Detect which cell encompasses the target text, then output its [x, y] center coordinate. 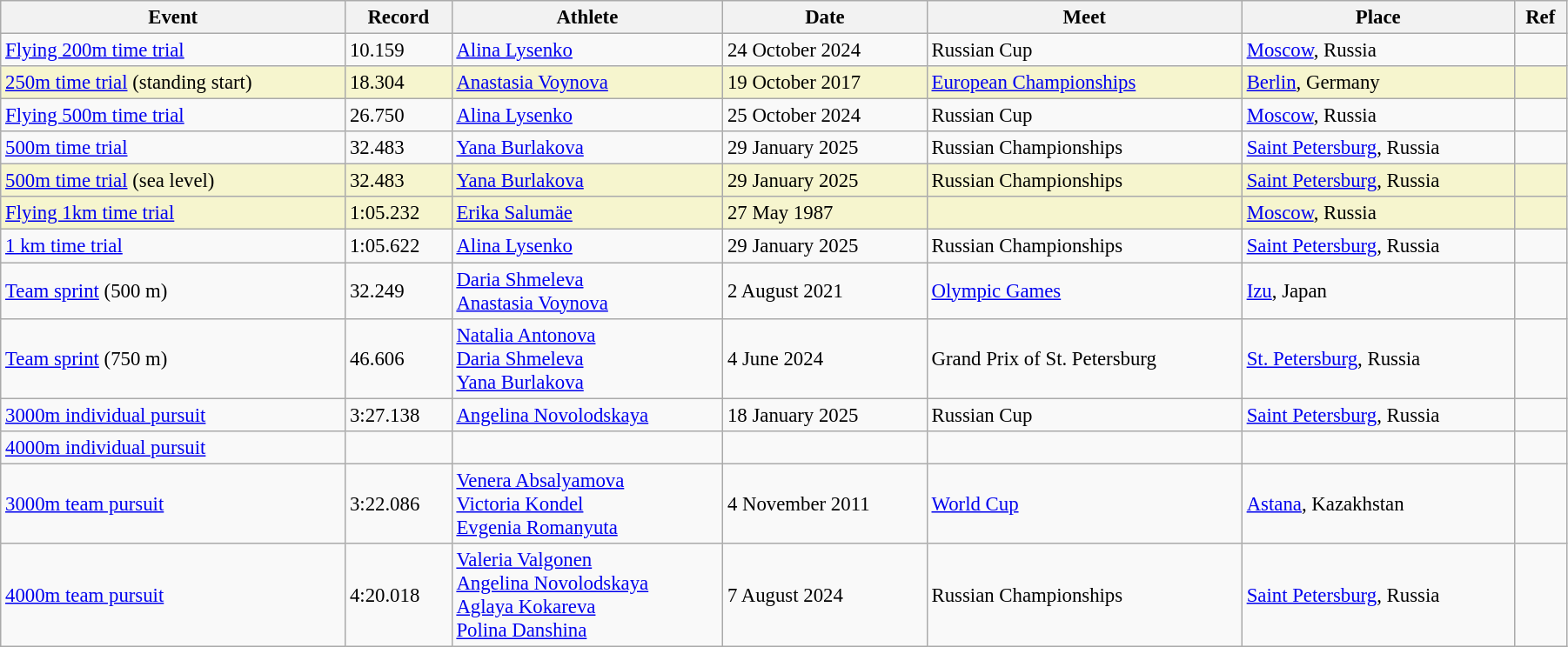
4000m individual pursuit [173, 447]
Team sprint (750 m) [173, 358]
Venera AbsalyamovaVictoria KondelEvgenia Romanyuta [587, 504]
4000m team pursuit [173, 595]
27 May 1987 [825, 213]
Astana, Kazakhstan [1378, 504]
7 August 2024 [825, 595]
Place [1378, 17]
Anastasia Voynova [587, 83]
46.606 [399, 358]
Angelina Novolodskaya [587, 415]
32.249 [399, 290]
18.304 [399, 83]
St. Petersburg, Russia [1378, 358]
19 October 2017 [825, 83]
Erika Salumäe [587, 213]
Record [399, 17]
26.750 [399, 116]
Grand Prix of St. Petersburg [1084, 358]
Daria ShmelevaAnastasia Voynova [587, 290]
3:22.086 [399, 504]
Meet [1084, 17]
1 km time trial [173, 246]
3000m team pursuit [173, 504]
European Championships [1084, 83]
3000m individual pursuit [173, 415]
Flying 1km time trial [173, 213]
Flying 500m time trial [173, 116]
Flying 200m time trial [173, 50]
25 October 2024 [825, 116]
250m time trial (standing start) [173, 83]
Valeria ValgonenAngelina NovolodskayaAglaya KokarevaPolina Danshina [587, 595]
Izu, Japan [1378, 290]
Ref [1540, 17]
500m time trial [173, 148]
World Cup [1084, 504]
Berlin, Germany [1378, 83]
3:27.138 [399, 415]
Event [173, 17]
Team sprint (500 m) [173, 290]
18 January 2025 [825, 415]
4 June 2024 [825, 358]
Date [825, 17]
4 November 2011 [825, 504]
500m time trial (sea level) [173, 181]
4:20.018 [399, 595]
2 August 2021 [825, 290]
1:05.232 [399, 213]
1:05.622 [399, 246]
10.159 [399, 50]
Olympic Games [1084, 290]
Athlete [587, 17]
Natalia AntonovaDaria ShmelevaYana Burlakova [587, 358]
24 October 2024 [825, 50]
